Determine the [X, Y] coordinate at the center of the cell enclosing the given text.  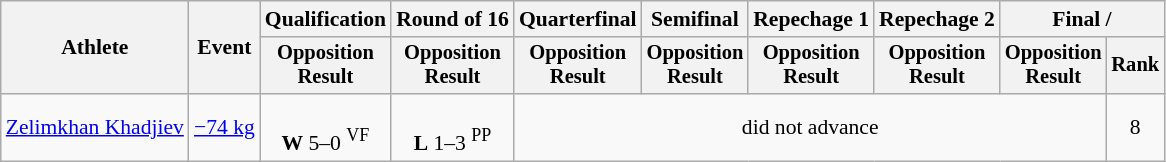
Qualification [326, 19]
L 1–3 PP [452, 128]
−74 kg [224, 128]
Quarterfinal [578, 19]
Event [224, 48]
Zelimkhan Khadjiev [95, 128]
Repechage 1 [811, 19]
Rank [1135, 66]
Round of 16 [452, 19]
W 5–0 VF [326, 128]
8 [1135, 128]
Repechage 2 [937, 19]
Athlete [95, 48]
Semifinal [696, 19]
Final / [1082, 19]
did not advance [810, 128]
